Detect which cell encompasses the target text, then output its [X, Y] center coordinate. 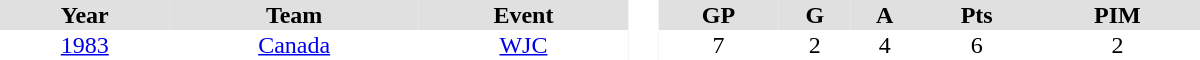
6 [976, 45]
G [815, 15]
Team [294, 15]
4 [885, 45]
Year [85, 15]
Pts [976, 15]
Canada [294, 45]
A [885, 15]
PIM [1118, 15]
7 [718, 45]
1983 [85, 45]
GP [718, 15]
WJC [524, 45]
Event [524, 15]
